Pinpoint the cell where the given text exists, returning its [X, Y] midpoint coordinate. 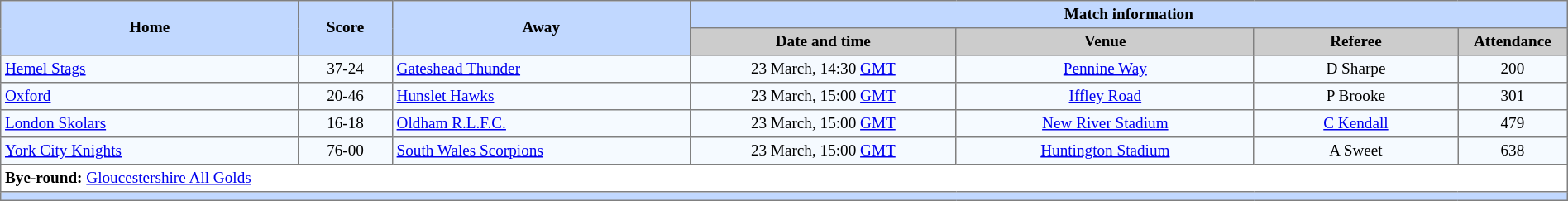
200 [1513, 69]
Huntington Stadium [1105, 151]
D Sharpe [1355, 69]
Home [150, 28]
A Sweet [1355, 151]
301 [1513, 96]
Attendance [1513, 41]
Bye-round: Gloucestershire All Golds [784, 179]
76-00 [346, 151]
South Wales Scorpions [541, 151]
638 [1513, 151]
Away [541, 28]
London Skolars [150, 124]
Gateshead Thunder [541, 69]
Match information [1128, 15]
20-46 [346, 96]
Date and time [823, 41]
37-24 [346, 69]
Iffley Road [1105, 96]
Score [346, 28]
Venue [1105, 41]
Oxford [150, 96]
Hunslet Hawks [541, 96]
Oldham R.L.F.C. [541, 124]
23 March, 14:30 GMT [823, 69]
Pennine Way [1105, 69]
York City Knights [150, 151]
479 [1513, 124]
C Kendall [1355, 124]
P Brooke [1355, 96]
Referee [1355, 41]
16-18 [346, 124]
Hemel Stags [150, 69]
New River Stadium [1105, 124]
